Provide the (x, y) coordinate of the cell's center where the given text is located.  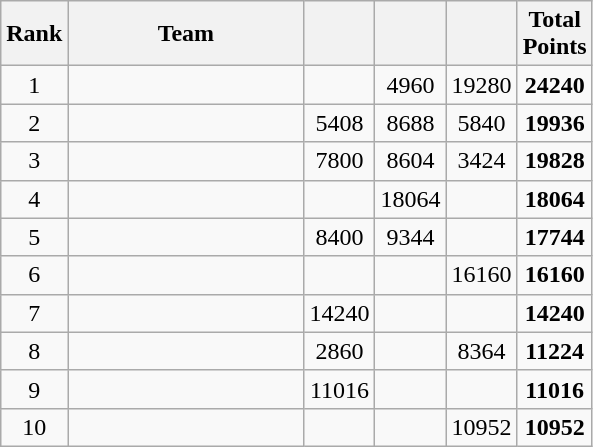
8688 (410, 123)
9344 (410, 237)
17744 (554, 237)
7800 (340, 161)
24240 (554, 85)
10 (34, 427)
1 (34, 85)
5840 (482, 123)
8400 (340, 237)
19828 (554, 161)
19280 (482, 85)
19936 (554, 123)
6 (34, 275)
8604 (410, 161)
3424 (482, 161)
9 (34, 389)
8364 (482, 351)
11224 (554, 351)
Team (186, 34)
TotalPoints (554, 34)
8 (34, 351)
3 (34, 161)
5408 (340, 123)
5 (34, 237)
Rank (34, 34)
2860 (340, 351)
4960 (410, 85)
7 (34, 313)
4 (34, 199)
2 (34, 123)
